Capture the cell that displays the provided text and extract its (X, Y) central coordinate. 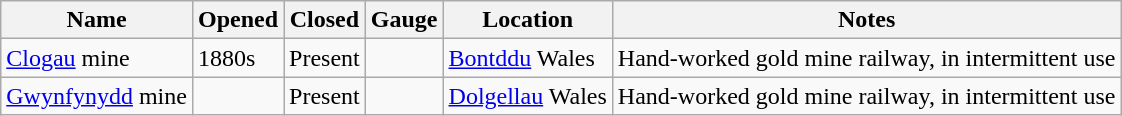
Gauge (404, 20)
Opened (238, 20)
Dolgellau Wales (528, 96)
Gwynfynydd mine (97, 96)
Clogau mine (97, 58)
Name (97, 20)
Bontddu Wales (528, 58)
Location (528, 20)
Closed (325, 20)
1880s (238, 58)
Notes (866, 20)
